Search for the cell housing the specified text and yield its (X, Y) center coordinate. 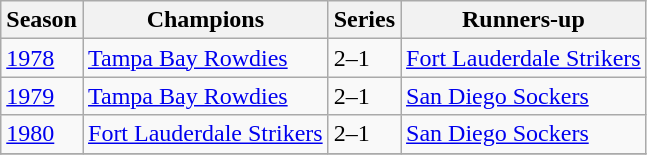
Champions (205, 20)
Runners-up (524, 20)
Season (42, 20)
1978 (42, 58)
1980 (42, 134)
Series (364, 20)
1979 (42, 96)
